Output the [x, y] coordinate of the center of the cell containing the given text.  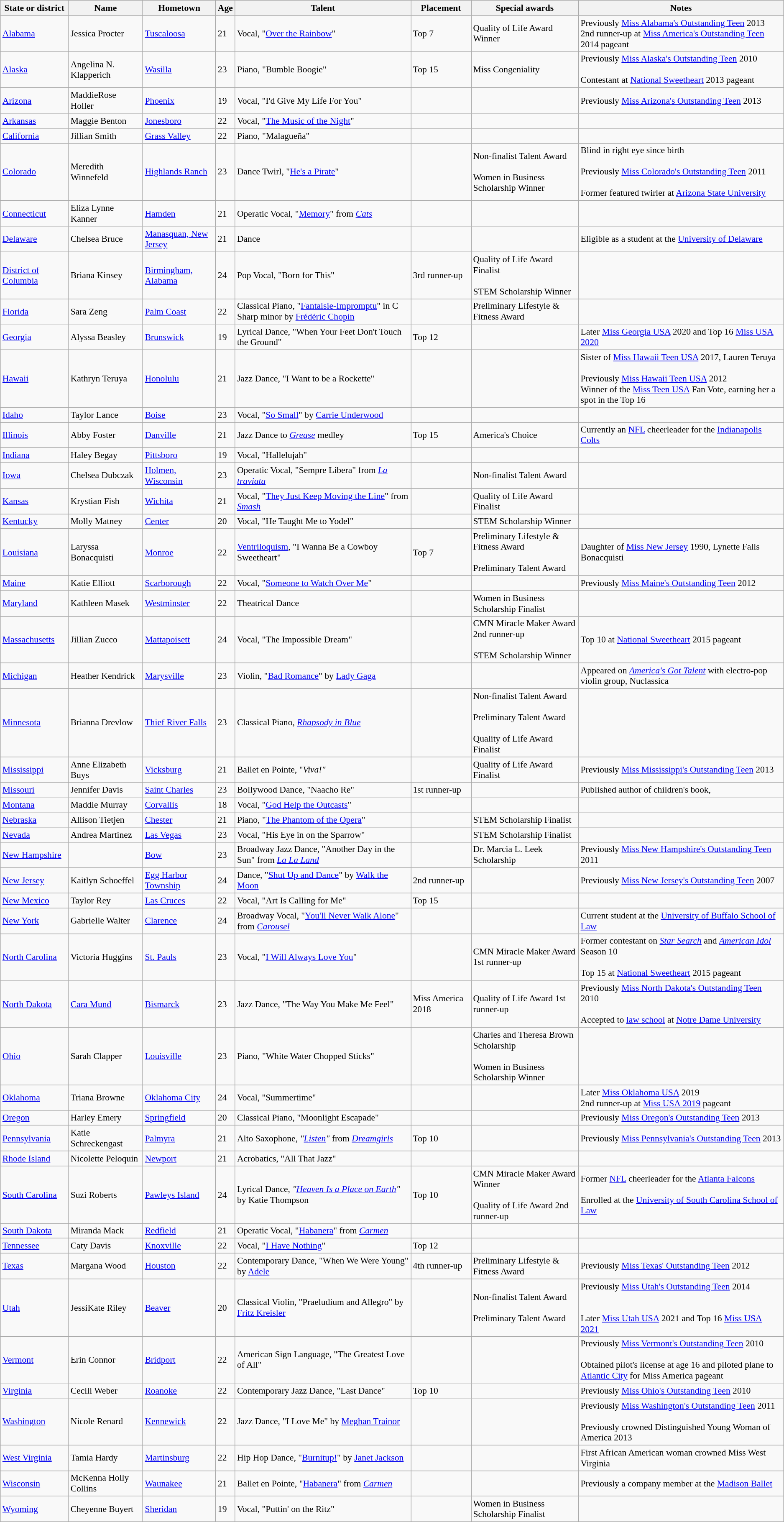
Operatic Vocal, "Sempre Libera" from La traviata [323, 476]
Las Vegas [179, 835]
1st runner-up [441, 790]
Minnesota [34, 723]
Kaitlyn Schoeffel [106, 881]
McKenna Holly Collins [106, 1483]
Vocal, "Art Is Calling for Me" [323, 901]
Classical Piano, "Moonlight Escapade" [323, 1118]
Hometown [179, 8]
Victoria Huggins [106, 957]
American Sign Language, "The Greatest Love of All" [323, 1360]
Texas [34, 1266]
New Mexico [34, 901]
Tamia Hardy [106, 1458]
Vermont [34, 1360]
Classical Piano, "Fantaisie-Impromptu" in C Sharp minor by Frédéric Chopin [323, 311]
Wisconsin [34, 1483]
North Carolina [34, 957]
Previously Miss Oregon's Outstanding Teen 2013 [681, 1118]
Miss Congeniality [524, 69]
Previously Miss Utah's Outstanding Teen 2014Later Miss Utah USA 2021 and Top 16 Miss USA 2021 [681, 1308]
Suzi Roberts [106, 1195]
Age [225, 8]
Jazz Dance to Grease medley [323, 435]
Kentucky [34, 522]
Florida [34, 311]
Blind in right eye since birthPreviously Miss Colorado's Outstanding Teen 2011Former featured twirler at Arizona State University [681, 172]
Bow [179, 855]
Classical Violin, "Praeludium and Allegro" by Fritz Kreisler [323, 1308]
Saint Charles [179, 790]
Jonesboro [179, 121]
Illinois [34, 435]
Jillian Smith [106, 136]
Egg Harbor Township [179, 881]
Previously Miss Alaska's Outstanding Teen 2010Contestant at National Sweetheart 2013 pageant [681, 69]
Dance Twirl, "He's a Pirate" [323, 172]
State or district [34, 8]
Wichita [179, 501]
Nicolette Peloquin [106, 1159]
Vocal, "Hallelujah" [323, 455]
Caty Davis [106, 1246]
Current student at the University of Buffalo School of Law [681, 921]
Appeared on America's Got Talent with electro-pop violin group, Nuclassica [681, 676]
Nevada [34, 835]
Maddie Murray [106, 805]
Tuscaloosa [179, 33]
Violin, "Bad Romance" by Lady Gaga [323, 676]
Later Miss Georgia USA 2020 and Top 16 Miss USA 2020 [681, 337]
Alto Saxophone, "Listen" from Dreamgirls [323, 1138]
3rd runner-up [441, 275]
Kennewick [179, 1422]
Alaska [34, 69]
Wasilla [179, 69]
Tennessee [34, 1246]
Talent [323, 8]
America's Choice [524, 435]
Waunakee [179, 1483]
Vocal, "I'd Give My Life For You" [323, 100]
2nd runner-up [441, 881]
Pennsylvania [34, 1138]
Nicole Renard [106, 1422]
Vocal, "Over the Rainbow" [323, 33]
Pop Vocal, "Born for This" [323, 275]
Bridport [179, 1360]
Jazz Dance, "The Way You Make Me Feel" [323, 1004]
Redfield [179, 1231]
Quality of Life Award FinalistSTEM Scholarship Winner [524, 275]
Las Cruces [179, 901]
Alyssa Beasley [106, 337]
Angelina N. Klapperich [106, 69]
Ventriloquism, "I Wanna Be a Cowboy Sweetheart" [323, 553]
Name [106, 8]
Eliza Lynne Kanner [106, 213]
Ballet en Pointe, "Habanera" from Carmen [323, 1483]
18 [225, 805]
Vocal, "He Taught Me to Yodel" [323, 522]
Krystian Fish [106, 501]
Piano, "Bumble Boogie" [323, 69]
New Jersey [34, 881]
Washington [34, 1422]
Former NFL cheerleader for the Atlanta FalconsEnrolled at the University of South Carolina School of Law [681, 1195]
Piano, "Malagueña" [323, 136]
Non-finalist Talent AwardPreliminary Talent Award [524, 1308]
Kathleen Masek [106, 603]
Previously Miss Pennsylvania's Outstanding Teen 2013 [681, 1138]
Manasquan, New Jersey [179, 239]
Previously a company member at the Madison Ballet [681, 1483]
Brianna Drevlow [106, 723]
Louisville [179, 1056]
Oklahoma City [179, 1097]
Theatrical Dance [323, 603]
Dance, "Shut Up and Dance" by Walk the Moon [323, 881]
Maggie Benton [106, 121]
Birmingham, Alabama [179, 275]
Andrea Martinez [106, 835]
Briana Kinsey [106, 275]
California [34, 136]
Classical Piano, Rhapsody in Blue [323, 723]
Non-finalist Talent AwardPreliminary Talent AwardQuality of Life Award Finalist [524, 723]
Vocal, "So Small" by Carrie Underwood [323, 415]
Heather Kendrick [106, 676]
Connecticut [34, 213]
Jennifer Davis [106, 790]
Katie Elliott [106, 583]
Georgia [34, 337]
Colorado [34, 172]
District of Columbia [34, 275]
Hamden [179, 213]
Honolulu [179, 379]
CMN Miracle Maker Award 2nd runner-upSTEM Scholarship Winner [524, 639]
Abby Foster [106, 435]
Piano, "White Water Chopped Sticks" [323, 1056]
Taylor Rey [106, 901]
Dance [323, 239]
Piano, "The Phantom of the Opera" [323, 820]
Later Miss Oklahoma USA 20192nd runner-up at Miss USA 2019 pageant [681, 1097]
Chelsea Bruce [106, 239]
Vocal, "Summertime" [323, 1097]
Kansas [34, 501]
North Dakota [34, 1004]
Triana Browne [106, 1097]
Maine [34, 583]
Previously Miss North Dakota's Outstanding Teen 2010Accepted to law school at Notre Dame University [681, 1004]
Idaho [34, 415]
Westminster [179, 603]
Vocal, "The Music of the Night" [323, 121]
Sheridan [179, 1509]
Vocal, "Puttin' on the Ritz" [323, 1509]
CMN Miracle Maker Award WinnerQuality of Life Award 2nd runner-up [524, 1195]
Non-finalist Talent AwardWomen in Business Scholarship Winner [524, 172]
Previously Miss Arizona's Outstanding Teen 2013 [681, 100]
Previously Miss Texas' Outstanding Teen 2012 [681, 1266]
MaddieRose Holler [106, 100]
Massachusetts [34, 639]
First African American woman crowned Miss West Virginia [681, 1458]
Currently an NFL cheerleader for the Indianapolis Colts [681, 435]
Jessica Procter [106, 33]
Utah [34, 1308]
Harley Emery [106, 1118]
Previously Miss Ohio's Outstanding Teen 2010 [681, 1391]
STEM Scholarship Winner [524, 522]
Highlands Ranch [179, 172]
Monroe [179, 553]
Roanoke [179, 1391]
Vocal, "The Impossible Dream" [323, 639]
Erin Connor [106, 1360]
Anne Elizabeth Buys [106, 770]
Operatic Vocal, "Habanera" from Carmen [323, 1231]
Maryland [34, 603]
Pawleys Island [179, 1195]
Haley Begay [106, 455]
Charles and Theresa Brown Scholarship Women in Business Scholarship Winner [524, 1056]
Missouri [34, 790]
4th runner-up [441, 1266]
Previously Miss New Jersey's Outstanding Teen 2007 [681, 881]
Newport [179, 1159]
Top 10 at National Sweetheart 2015 pageant [681, 639]
Jillian Zucco [106, 639]
Molly Matney [106, 522]
Lyrical Dance, "When Your Feet Don't Touch the Ground" [323, 337]
South Carolina [34, 1195]
Lyrical Dance, "Heaven Is a Place on Earth" by Katie Thompson [323, 1195]
Non-finalist Talent Award [524, 476]
Springfield [179, 1118]
Kathryn Teruya [106, 379]
Montana [34, 805]
Notes [681, 8]
Mattapoisett [179, 639]
Corvallis [179, 805]
Louisiana [34, 553]
Houston [179, 1266]
Placement [441, 8]
Katie Schreckengast [106, 1138]
Hip Hop Dance, "Burnitup!" by Janet Jackson [323, 1458]
Bismarck [179, 1004]
Cheyenne Buyert [106, 1509]
Palmyra [179, 1138]
West Virginia [34, 1458]
Nebraska [34, 820]
Delaware [34, 239]
Gabrielle Walter [106, 921]
Knoxville [179, 1246]
Previously Miss New Hampshire's Outstanding Teen 2011 [681, 855]
Alabama [34, 33]
Rhode Island [34, 1159]
Boise [179, 415]
Vocal, "I Will Always Love You" [323, 957]
Published author of children's book, [681, 790]
Preliminary Lifestyle & Fitness AwardPreliminary Talent Award [524, 553]
Martinsburg [179, 1458]
Vocal, "His Eye in on the Sparrow" [323, 835]
Cecili Weber [106, 1391]
Indiana [34, 455]
Pittsboro [179, 455]
Grass Valley [179, 136]
Brunswick [179, 337]
Allison Tietjen [106, 820]
Beaver [179, 1308]
JessiKate Riley [106, 1308]
Holmen, Wisconsin [179, 476]
Operatic Vocal, "Memory" from Cats [323, 213]
Center [179, 522]
Previously Miss Washington's Outstanding Teen 2011Previously crowned Distinguished Young Woman of America 2013 [681, 1422]
Broadway Jazz Dance, "Another Day in the Sun" from La La Land [323, 855]
Thief River Falls [179, 723]
Palm Coast [179, 311]
Quality of Life Award Winner [524, 33]
Vocal, "They Just Keep Moving the Line" from Smash [323, 501]
Vocal, "Someone to Watch Over Me" [323, 583]
Michigan [34, 676]
Bollywood Dance, "Naacho Re" [323, 790]
Meredith Winnefeld [106, 172]
Eligible as a student at the University of Delaware [681, 239]
Mississippi [34, 770]
Arizona [34, 100]
Vocal, "God Help the Outcasts" [323, 805]
Oklahoma [34, 1097]
Ballet en Pointe, "Viva!" [323, 770]
Oregon [34, 1118]
St. Pauls [179, 957]
Contemporary Dance, "When We Were Young" by Adele [323, 1266]
Quality of Life Award 1st runner-up [524, 1004]
Scarborough [179, 583]
Previously Miss Maine's Outstanding Teen 2012 [681, 583]
Miranda Mack [106, 1231]
Previously Miss Vermont's Outstanding Teen 2010Obtained pilot's license at age 16 and piloted plane to Atlantic City for Miss America pageant [681, 1360]
Acrobatics, "All That Jazz" [323, 1159]
Contemporary Jazz Dance, "Last Dance" [323, 1391]
Sarah Clapper [106, 1056]
Taylor Lance [106, 415]
Jazz Dance, "I Love Me" by Meghan Trainor [323, 1422]
Jazz Dance, "I Want to be a Rockette" [323, 379]
Arkansas [34, 121]
New York [34, 921]
Iowa [34, 476]
Broadway Vocal, "You'll Never Walk Alone" from Carousel [323, 921]
Former contestant on Star Search and American Idol Season 10Top 15 at National Sweetheart 2015 pageant [681, 957]
Dr. Marcia L. Leek Scholarship [524, 855]
Virginia [34, 1391]
Phoenix [179, 100]
Hawaii [34, 379]
Vicksburg [179, 770]
Ohio [34, 1056]
Miss America 2018 [441, 1004]
Daughter of Miss New Jersey 1990, Lynette Falls Bonacquisti [681, 553]
Chester [179, 820]
Wyoming [34, 1509]
Laryssa Bonacquisti [106, 553]
Vocal, "I Have Nothing" [323, 1246]
Special awards [524, 8]
Cara Mund [106, 1004]
Sara Zeng [106, 311]
Chelsea Dubczak [106, 476]
Marysville [179, 676]
Margana Wood [106, 1266]
Clarence [179, 921]
CMN Miracle Maker Award 1st runner-up [524, 957]
Danville [179, 435]
Previously Miss Alabama's Outstanding Teen 20132nd runner-up at Miss America's Outstanding Teen 2014 pageant [681, 33]
South Dakota [34, 1231]
New Hampshire [34, 855]
Previously Miss Mississippi's Outstanding Teen 2013 [681, 770]
